Return (X, Y) of the center of cell containing provided text 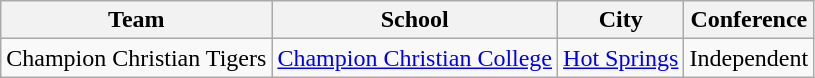
City (621, 20)
Independent (749, 58)
School (415, 20)
Hot Springs (621, 58)
Team (136, 20)
Champion Christian Tigers (136, 58)
Champion Christian College (415, 58)
Conference (749, 20)
